Pinpoint the cell where the given text exists, returning its (X, Y) midpoint coordinate. 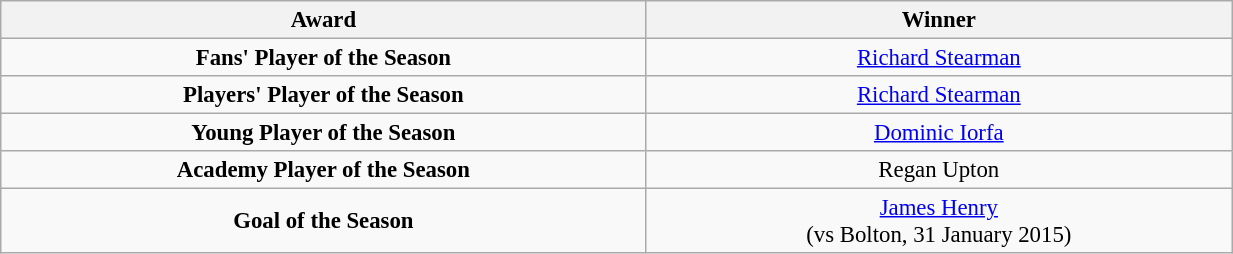
Winner (939, 20)
Regan Upton (939, 170)
Dominic Iorfa (939, 133)
Goal of the Season (324, 222)
Academy Player of the Season (324, 170)
Young Player of the Season (324, 133)
Players' Player of the Season (324, 95)
Award (324, 20)
James Henry(vs Bolton, 31 January 2015) (939, 222)
Fans' Player of the Season (324, 58)
